Detect which cell encompasses the target text, then output its [X, Y] center coordinate. 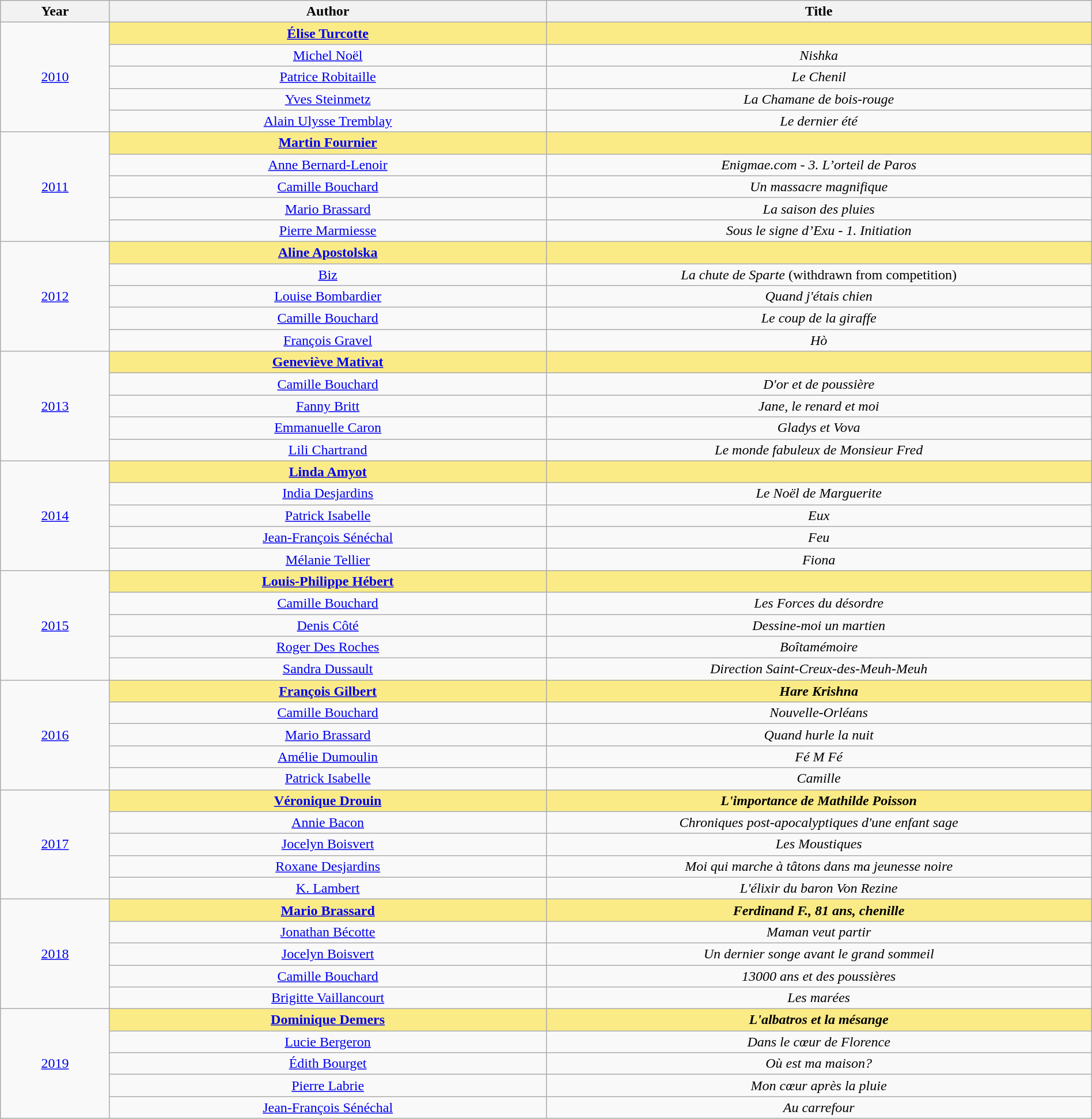
Les Forces du désordre [819, 603]
Où est ma maison? [819, 1064]
Feu [819, 537]
Le Chenil [819, 77]
Sous le signe d’Exu - 1. Initiation [819, 230]
Enigmae.com - 3. L’orteil de Paros [819, 165]
Hò [819, 340]
Denis Côté [328, 625]
Geneviève Mativat [328, 362]
Nishka [819, 55]
Boîtamémoire [819, 647]
India Desjardins [328, 494]
Amélie Dumoulin [328, 757]
2011 [55, 187]
Linda Amyot [328, 472]
K. Lambert [328, 888]
Élise Turcotte [328, 33]
2018 [55, 954]
Fiona [819, 559]
Quand j'étais chien [819, 297]
Dans le cœur de Florence [819, 1042]
Mon cœur après la pluie [819, 1086]
Emmanuelle Caron [328, 428]
Chroniques post-apocalyptiques d'une enfant sage [819, 822]
François Gravel [328, 340]
Le dernier été [819, 121]
Roger Des Roches [328, 647]
La saison des pluies [819, 208]
Year [55, 12]
Patrice Robitaille [328, 77]
L'albatros et la mésange [819, 1020]
13000 ans et des poussières [819, 976]
Lucie Bergeron [328, 1042]
Eux [819, 515]
Direction Saint-Creux-des-Meuh-Meuh [819, 669]
2016 [55, 735]
2010 [55, 77]
Gladys et Vova [819, 428]
Louis-Philippe Hébert [328, 581]
Dessine-moi un martien [819, 625]
2019 [55, 1064]
Yves Steinmetz [328, 99]
Lili Chartrand [328, 450]
Les marées [819, 998]
Au carrefour [819, 1107]
Jonathan Bécotte [328, 932]
Pierre Marmiesse [328, 230]
La Chamane de bois-rouge [819, 99]
Brigitte Vaillancourt [328, 998]
2014 [55, 515]
2012 [55, 296]
Moi qui marche à tâtons dans ma jeunesse noire [819, 866]
Le Noël de Marguerite [819, 494]
Un dernier songe avant le grand sommeil [819, 954]
Dominique Demers [328, 1020]
D'or et de poussière [819, 384]
Alain Ulysse Tremblay [328, 121]
Aline Apostolska [328, 252]
Biz [328, 275]
2013 [55, 406]
2015 [55, 625]
Les Moustiques [819, 844]
2017 [55, 844]
Hare Krishna [819, 691]
Quand hurle la nuit [819, 735]
L'élixir du baron Von Rezine [819, 888]
Anne Bernard-Lenoir [328, 165]
Maman veut partir [819, 932]
Nouvelle-Orléans [819, 713]
Sandra Dussault [328, 669]
Pierre Labrie [328, 1086]
Ferdinand F., 81 ans, chenille [819, 910]
Roxane Desjardins [328, 866]
Author [328, 12]
Jane, le renard et moi [819, 406]
Édith Bourget [328, 1064]
Fé M Fé [819, 757]
Annie Bacon [328, 822]
Le coup de la giraffe [819, 318]
L'importance de Mathilde Poisson [819, 801]
Fanny Britt [328, 406]
Mélanie Tellier [328, 559]
Véronique Drouin [328, 801]
Louise Bombardier [328, 297]
La chute de Sparte (withdrawn from competition) [819, 275]
François Gilbert [328, 691]
Title [819, 12]
Michel Noël [328, 55]
Un massacre magnifique [819, 187]
Le monde fabuleux de Monsieur Fred [819, 450]
Martin Fournier [328, 143]
Camille [819, 779]
